Return the [x, y] coordinate for the center point of the cell that contains the specified text.  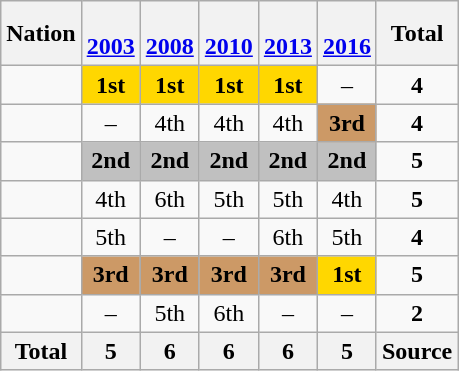
2003 [110, 34]
Nation [41, 34]
2008 [170, 34]
2 [416, 313]
2016 [346, 34]
Source [416, 351]
2010 [228, 34]
2013 [288, 34]
